Detect which cell encompasses the target text, then output its (x, y) center coordinate. 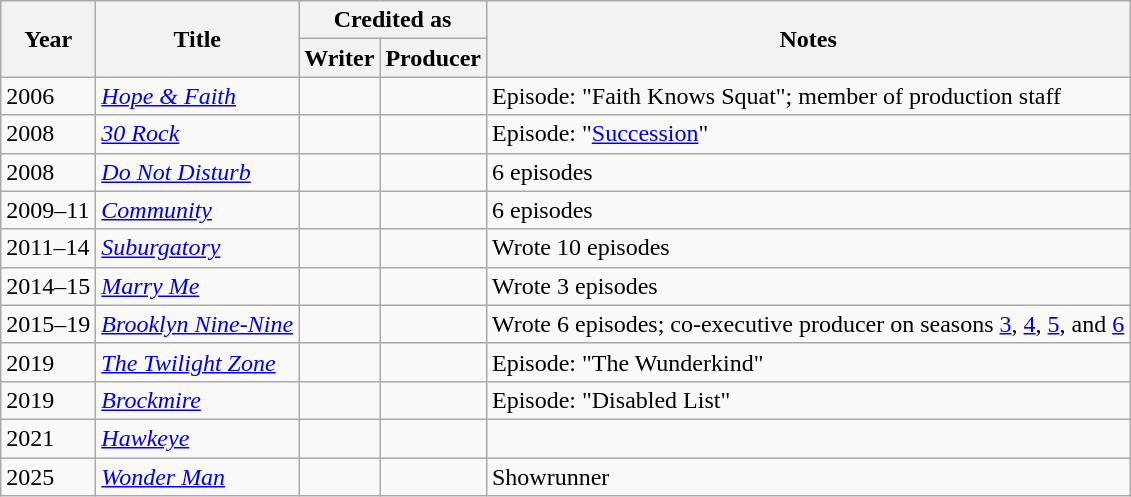
Do Not Disturb (198, 172)
2021 (48, 438)
Marry Me (198, 286)
Suburgatory (198, 248)
Notes (808, 39)
Episode: "Faith Knows Squat"; member of production staff (808, 96)
2006 (48, 96)
The Twilight Zone (198, 362)
2015–19 (48, 324)
Community (198, 210)
Hope & Faith (198, 96)
Episode: "Disabled List" (808, 400)
Episode: "The Wunderkind" (808, 362)
Wrote 10 episodes (808, 248)
Producer (434, 58)
Writer (340, 58)
Brooklyn Nine-Nine (198, 324)
2025 (48, 477)
Brockmire (198, 400)
2014–15 (48, 286)
2011–14 (48, 248)
Hawkeye (198, 438)
Wrote 6 episodes; co-executive producer on seasons 3, 4, 5, and 6 (808, 324)
Title (198, 39)
30 Rock (198, 134)
2009–11 (48, 210)
Episode: "Succession" (808, 134)
Showrunner (808, 477)
Wonder Man (198, 477)
Credited as (393, 20)
Year (48, 39)
Wrote 3 episodes (808, 286)
